Search for the cell housing the specified text and yield its [x, y] center coordinate. 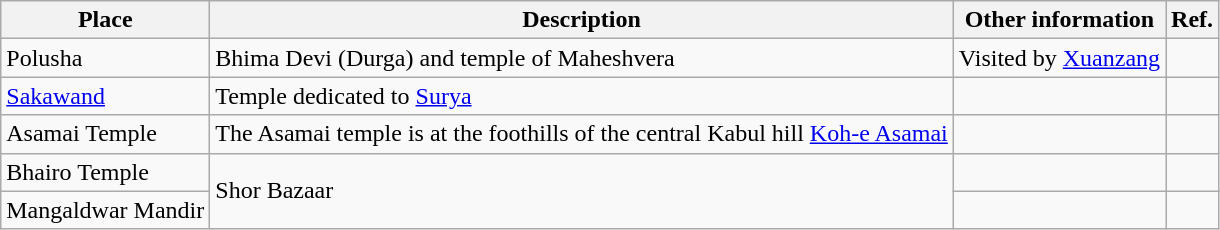
Place [106, 20]
Temple dedicated to Surya [582, 96]
Asamai Temple [106, 134]
Other information [1059, 20]
Bhairo Temple [106, 172]
Ref. [1192, 20]
Shor Bazaar [582, 191]
Description [582, 20]
Sakawand [106, 96]
The Asamai temple is at the foothills of the central Kabul hill Koh-e Asamai [582, 134]
Polusha [106, 58]
Bhima Devi (Durga) and temple of Maheshvera [582, 58]
Visited by Xuanzang [1059, 58]
Mangaldwar Mandir [106, 210]
